Output the (X, Y) coordinate of the center of the cell containing the given text.  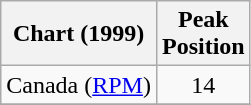
14 (203, 85)
Canada (RPM) (79, 85)
PeakPosition (203, 34)
Chart (1999) (79, 34)
